Return the [X, Y] coordinate for the center point of the cell that contains the specified text.  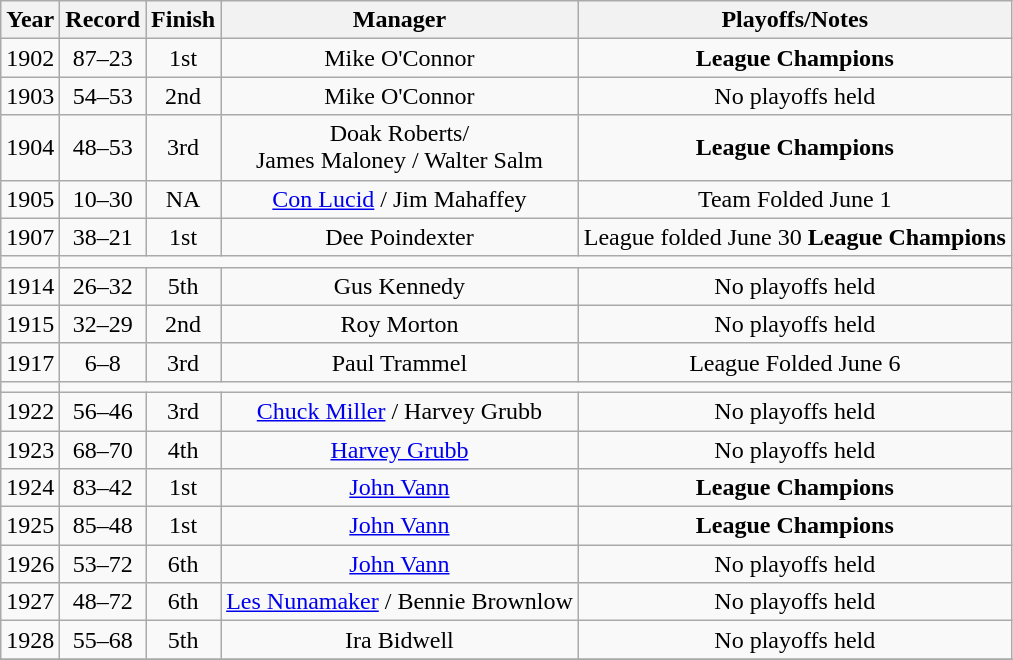
32–29 [103, 324]
10–30 [103, 199]
48–72 [103, 602]
26–32 [103, 286]
Harvey Grubb [400, 449]
Dee Poindexter [400, 237]
Chuck Miller / Harvey Grubb [400, 411]
53–72 [103, 564]
1915 [30, 324]
Doak Roberts/ James Maloney / Walter Salm [400, 148]
48–53 [103, 148]
1902 [30, 58]
4th [184, 449]
Ira Bidwell [400, 640]
1905 [30, 199]
83–42 [103, 488]
85–48 [103, 526]
League folded June 30 League Champions [794, 237]
Team Folded June 1 [794, 199]
Paul Trammel [400, 362]
Les Nunamaker / Bennie Brownlow [400, 602]
Finish [184, 20]
6–8 [103, 362]
Playoffs/Notes [794, 20]
1922 [30, 411]
54–53 [103, 96]
87–23 [103, 58]
Roy Morton [400, 324]
1917 [30, 362]
1928 [30, 640]
68–70 [103, 449]
Gus Kennedy [400, 286]
Year [30, 20]
1925 [30, 526]
Con Lucid / Jim Mahaffey [400, 199]
1923 [30, 449]
1907 [30, 237]
Manager [400, 20]
Record [103, 20]
38–21 [103, 237]
1924 [30, 488]
1904 [30, 148]
55–68 [103, 640]
56–46 [103, 411]
1903 [30, 96]
1926 [30, 564]
League Folded June 6 [794, 362]
NA [184, 199]
1927 [30, 602]
1914 [30, 286]
